Identify which cell holds the provided text, then report its (X, Y) central coordinate. 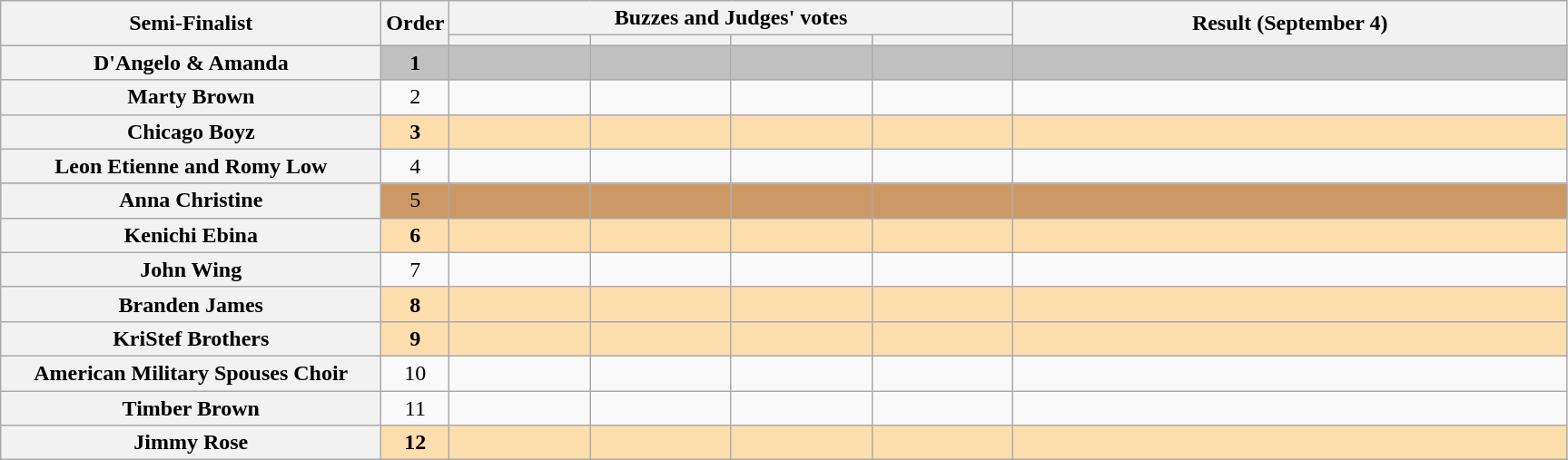
Timber Brown (191, 407)
1 (416, 63)
6 (416, 235)
John Wing (191, 269)
Result (September 4) (1289, 24)
Semi-Finalist (191, 24)
11 (416, 407)
9 (416, 338)
KriStef Brothers (191, 338)
Order (416, 24)
7 (416, 269)
Buzzes and Judges' votes (731, 18)
D'Angelo & Amanda (191, 63)
Marty Brown (191, 97)
Branden James (191, 304)
Jimmy Rose (191, 443)
5 (416, 201)
2 (416, 97)
12 (416, 443)
8 (416, 304)
Chicago Boyz (191, 132)
10 (416, 373)
Kenichi Ebina (191, 235)
4 (416, 166)
Anna Christine (191, 201)
American Military Spouses Choir (191, 373)
Leon Etienne and Romy Low (191, 166)
3 (416, 132)
